Detect which cell encompasses the target text, then output its (X, Y) center coordinate. 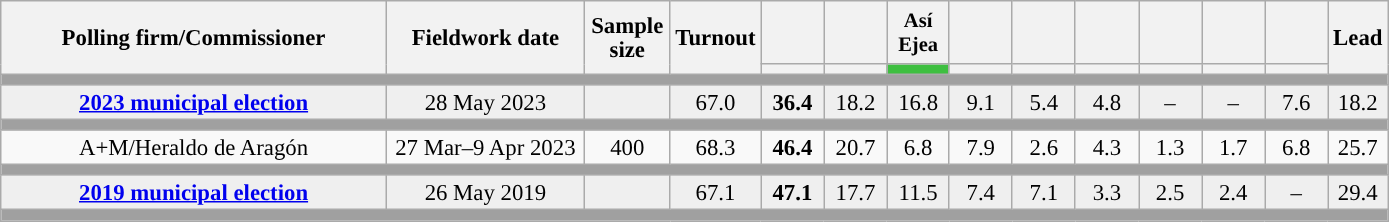
7.9 (980, 148)
2019 municipal election (194, 194)
Lead (1358, 38)
11.5 (918, 194)
1.3 (1170, 148)
Polling firm/Commissioner (194, 38)
36.4 (792, 102)
25.7 (1358, 148)
67.0 (716, 102)
20.7 (856, 148)
2.6 (1044, 148)
29.4 (1358, 194)
7.1 (1044, 194)
Turnout (716, 38)
4.8 (1106, 102)
9.1 (980, 102)
3.3 (1106, 194)
2023 municipal election (194, 102)
400 (627, 148)
AsíEjea (918, 32)
68.3 (716, 148)
1.7 (1234, 148)
7.6 (1296, 102)
16.8 (918, 102)
7.4 (980, 194)
2.4 (1234, 194)
2.5 (1170, 194)
17.7 (856, 194)
27 Mar–9 Apr 2023 (485, 148)
28 May 2023 (485, 102)
67.1 (716, 194)
4.3 (1106, 148)
26 May 2019 (485, 194)
46.4 (792, 148)
47.1 (792, 194)
A+M/Heraldo de Aragón (194, 148)
Sample size (627, 38)
5.4 (1044, 102)
Fieldwork date (485, 38)
